Pinpoint the cell where the given text exists, returning its (x, y) midpoint coordinate. 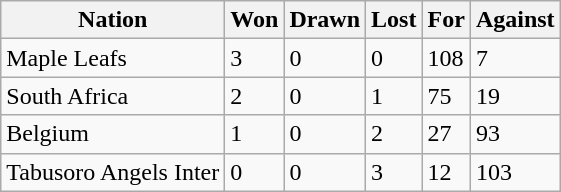
12 (446, 172)
Drawn (325, 20)
19 (515, 96)
93 (515, 134)
For (446, 20)
103 (515, 172)
Nation (113, 20)
South Africa (113, 96)
Won (254, 20)
Lost (394, 20)
Maple Leafs (113, 58)
Against (515, 20)
Belgium (113, 134)
27 (446, 134)
Tabusoro Angels Inter (113, 172)
7 (515, 58)
108 (446, 58)
75 (446, 96)
